Provide the (X, Y) coordinate of the cell's center where the given text is located.  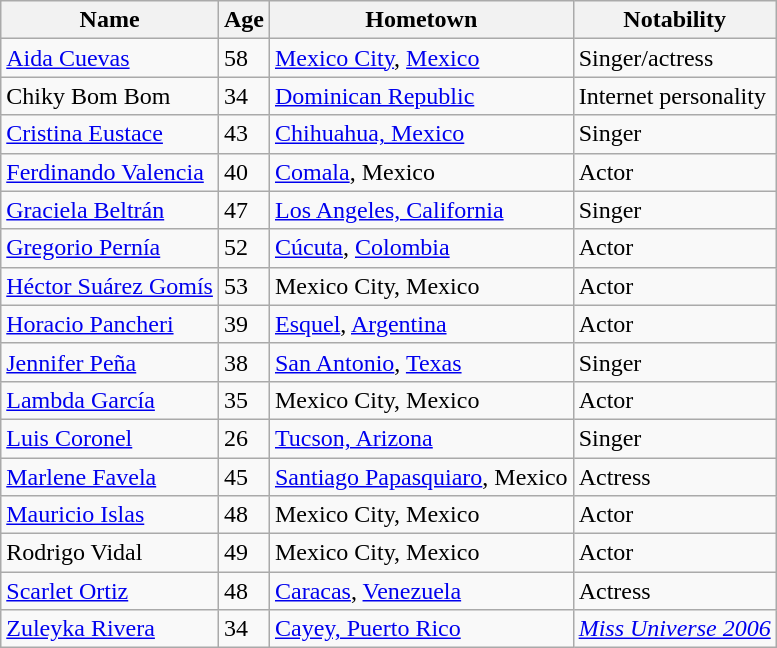
58 (244, 58)
Notability (674, 20)
40 (244, 172)
Scarlet Ortiz (110, 591)
49 (244, 553)
Chihuahua, Mexico (421, 134)
Name (110, 20)
Singer/actress (674, 58)
Hometown (421, 20)
Jennifer Peña (110, 362)
Lambda García (110, 400)
Los Angeles, California (421, 210)
Horacio Pancheri (110, 324)
Marlene Favela (110, 477)
Santiago Papasquiaro, Mexico (421, 477)
38 (244, 362)
43 (244, 134)
Internet personality (674, 96)
Cúcuta, Colombia (421, 248)
San Antonio, Texas (421, 362)
Esquel, Argentina (421, 324)
52 (244, 248)
Zuleyka Rivera (110, 629)
Caracas, Venezuela (421, 591)
47 (244, 210)
Graciela Beltrán (110, 210)
Mauricio Islas (110, 515)
Luis Coronel (110, 438)
Cristina Eustace (110, 134)
Cayey, Puerto Rico (421, 629)
Héctor Suárez Gomís (110, 286)
45 (244, 477)
Comala, Mexico (421, 172)
39 (244, 324)
Ferdinando Valencia (110, 172)
Chiky Bom Bom (110, 96)
Gregorio Pernía (110, 248)
Tucson, Arizona (421, 438)
Rodrigo Vidal (110, 553)
26 (244, 438)
Dominican Republic (421, 96)
Aida Cuevas (110, 58)
53 (244, 286)
Miss Universe 2006 (674, 629)
Age (244, 20)
35 (244, 400)
